From the cell containing the given text, extract its center point as (x, y) coordinate. 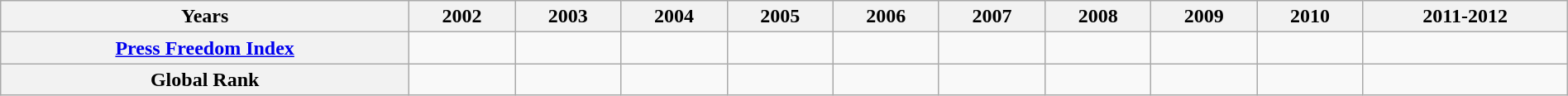
2010 (1310, 17)
2011-2012 (1465, 17)
Global Rank (205, 79)
2008 (1098, 17)
2005 (780, 17)
2002 (462, 17)
Press Freedom Index (205, 48)
2007 (992, 17)
Years (205, 17)
2009 (1204, 17)
2003 (568, 17)
2004 (674, 17)
2006 (886, 17)
